Pinpoint the cell where the given text exists, returning its [X, Y] midpoint coordinate. 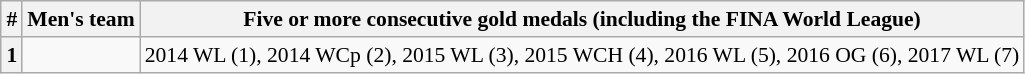
2014 WL (1), 2014 WCp (2), 2015 WL (3), 2015 WCH (4), 2016 WL (5), 2016 OG (6), 2017 WL (7) [582, 55]
Men's team [80, 19]
Five or more consecutive gold medals (including the FINA World League) [582, 19]
# [12, 19]
1 [12, 55]
